Extract the (X, Y) coordinate from the center of the cell holding the provided text.  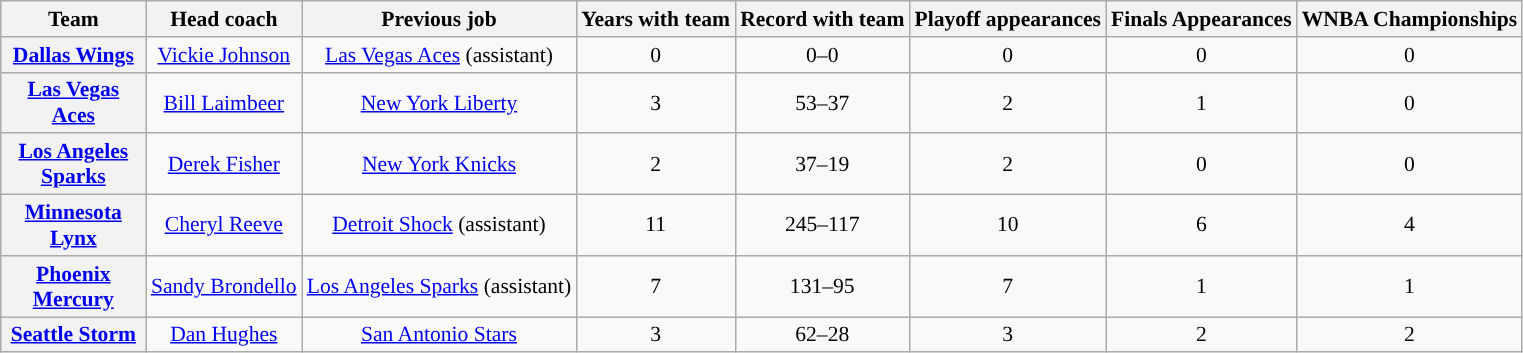
Phoenix Mercury (74, 286)
Sandy Brondello (224, 286)
Las Vegas Aces (assistant) (440, 55)
Previous job (440, 19)
Head coach (224, 19)
Team (74, 19)
53–37 (822, 102)
245–117 (822, 226)
Bill Laimbeer (224, 102)
Seattle Storm (74, 335)
Record with team (822, 19)
Years with team (656, 19)
0–0 (822, 55)
Derek Fisher (224, 164)
Las Vegas Aces (74, 102)
Playoff appearances (1008, 19)
Los Angeles Sparks (assistant) (440, 286)
WNBA Championships (1410, 19)
131–95 (822, 286)
San Antonio Stars (440, 335)
62–28 (822, 335)
New York Liberty (440, 102)
Minnesota Lynx (74, 226)
4 (1410, 226)
11 (656, 226)
Finals Appearances (1202, 19)
Vickie Johnson (224, 55)
Cheryl Reeve (224, 226)
Dan Hughes (224, 335)
Detroit Shock (assistant) (440, 226)
37–19 (822, 164)
10 (1008, 226)
New York Knicks (440, 164)
6 (1202, 226)
Dallas Wings (74, 55)
Los Angeles Sparks (74, 164)
